Determine the [x, y] coordinate at the center of the cell enclosing the given text.  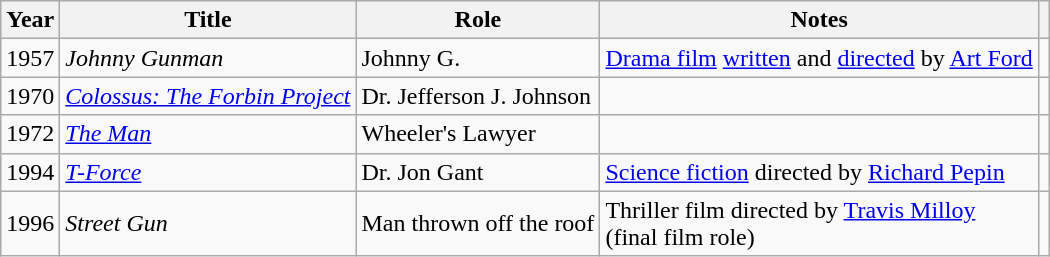
Science fiction directed by Richard Pepin [819, 172]
1972 [30, 134]
Street Gun [208, 224]
The Man [208, 134]
Title [208, 20]
T-Force [208, 172]
Johnny G. [478, 58]
1957 [30, 58]
1994 [30, 172]
Thriller film directed by Travis Milloy(final film role) [819, 224]
Colossus: The Forbin Project [208, 96]
Johnny Gunman [208, 58]
Dr. Jon Gant [478, 172]
Man thrown off the roof [478, 224]
1996 [30, 224]
Dr. Jefferson J. Johnson [478, 96]
Notes [819, 20]
Drama film written and directed by Art Ford [819, 58]
Wheeler's Lawyer [478, 134]
Role [478, 20]
Year [30, 20]
1970 [30, 96]
